Output the [X, Y] coordinate of the center of the cell containing the given text.  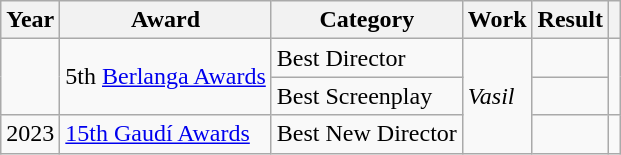
Best Director [366, 58]
Year [30, 20]
Category [366, 20]
Work [497, 20]
2023 [30, 134]
5th Berlanga Awards [166, 77]
Result [570, 20]
15th Gaudí Awards [166, 134]
Best New Director [366, 134]
Best Screenplay [366, 96]
Vasil [497, 96]
Award [166, 20]
